Output the [X, Y] coordinate of the center of the cell containing the given text.  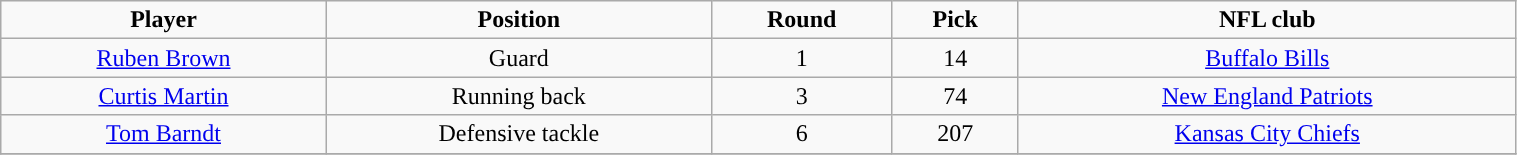
Round [801, 20]
3 [801, 96]
6 [801, 134]
Ruben Brown [164, 58]
Running back [518, 96]
207 [956, 134]
14 [956, 58]
Buffalo Bills [1267, 58]
Defensive tackle [518, 134]
NFL club [1267, 20]
Position [518, 20]
Player [164, 20]
Kansas City Chiefs [1267, 134]
New England Patriots [1267, 96]
Pick [956, 20]
Guard [518, 58]
Curtis Martin [164, 96]
74 [956, 96]
Tom Barndt [164, 134]
1 [801, 58]
